From the cell containing the given text, extract its center point as (x, y) coordinate. 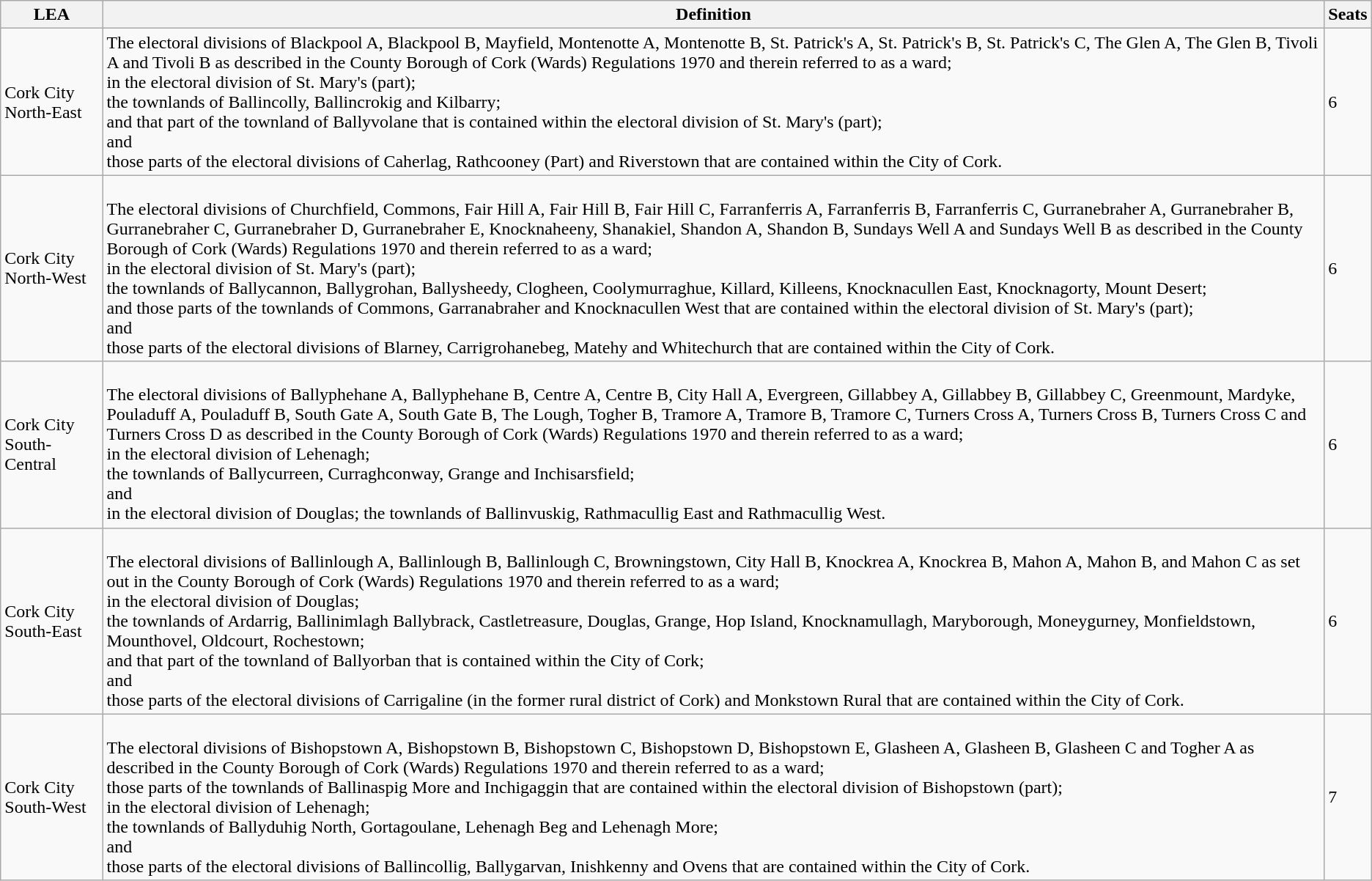
Definition (714, 15)
Cork City South-East (51, 621)
Cork City South-Central (51, 444)
Seats (1348, 15)
Cork City North-East (51, 102)
7 (1348, 797)
Cork City North-West (51, 268)
LEA (51, 15)
Cork City South-West (51, 797)
